Scan for the cell matching the given text and deliver its [x, y] coordinate at center. 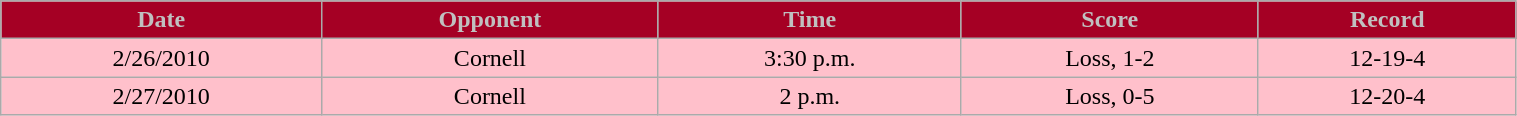
Time [810, 20]
Record [1387, 20]
Date [162, 20]
2/26/2010 [162, 58]
12-20-4 [1387, 96]
Score [1110, 20]
3:30 p.m. [810, 58]
2/27/2010 [162, 96]
12-19-4 [1387, 58]
Opponent [490, 20]
Loss, 0-5 [1110, 96]
2 p.m. [810, 96]
Loss, 1-2 [1110, 58]
